Detect which cell encompasses the target text, then output its [X, Y] center coordinate. 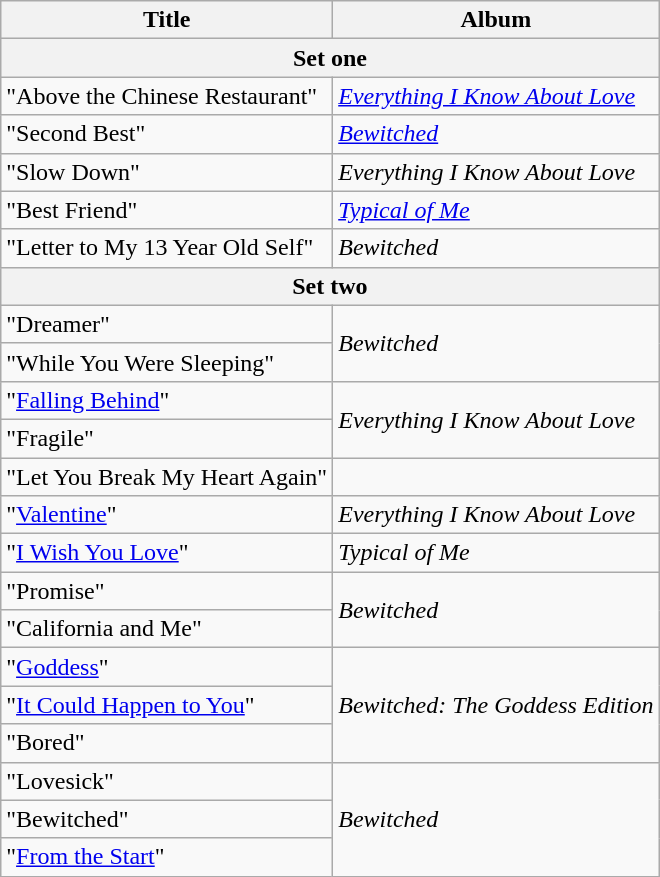
"Valentine" [167, 515]
"Fragile" [167, 438]
Bewitched: The Goddess Edition [496, 705]
Album [496, 20]
"Above the Chinese Restaurant" [167, 96]
Set two [330, 286]
"Bored" [167, 743]
"While You Were Sleeping" [167, 362]
"Promise" [167, 591]
"Second Best" [167, 134]
"Bewitched" [167, 819]
"From the Start" [167, 857]
"Letter to My 13 Year Old Self" [167, 248]
"Dreamer" [167, 324]
Title [167, 20]
"Slow Down" [167, 172]
"Goddess" [167, 667]
"It Could Happen to You" [167, 705]
"I Wish You Love" [167, 553]
"California and Me" [167, 629]
"Lovesick" [167, 781]
"Let You Break My Heart Again" [167, 477]
Set one [330, 58]
"Best Friend" [167, 210]
"Falling Behind" [167, 400]
